Output the (X, Y) coordinate of the center of the cell containing the given text.  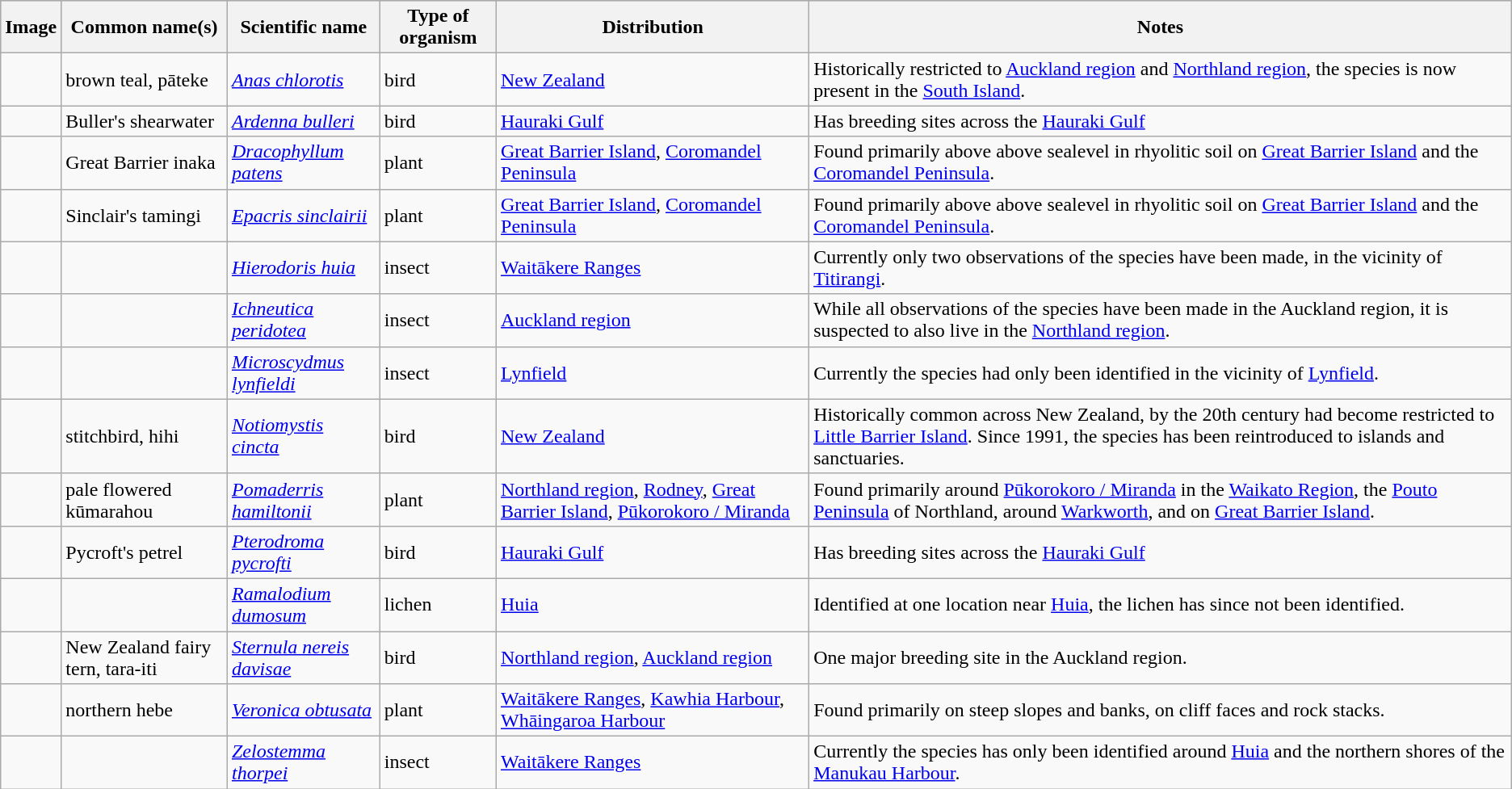
Distribution (653, 27)
Northland region, Auckland region (653, 657)
Scientific name (304, 27)
Huia (653, 604)
pale flowered kūmarahou (145, 499)
lichen (438, 604)
Pomaderris hamiltonii (304, 499)
brown teal, pāteke (145, 79)
Ardenna bulleri (304, 121)
Currently only two observations of the species have been made, in the vicinity of Titirangi. (1161, 268)
Common name(s) (145, 27)
Zelostemma thorpei (304, 762)
Found primarily on steep slopes and banks, on cliff faces and rock stacks. (1161, 711)
Great Barrier inaka (145, 163)
Notiomystis cincta (304, 436)
Veronica obtusata (304, 711)
Type of organism (438, 27)
Currently the species had only been identified in the vicinity of Lynfield. (1161, 373)
Lynfield (653, 373)
Northland region, Rodney, Great Barrier Island, Pūkorokoro / Miranda (653, 499)
Pycroft's petrel (145, 552)
Sinclair's tamingi (145, 215)
Pterodroma pycrofti (304, 552)
Sternula nereis davisae (304, 657)
Ramalodium dumosum (304, 604)
Auckland region (653, 320)
Historically restricted to Auckland region and Northland region, the species is now present in the South Island. (1161, 79)
stitchbird, hihi (145, 436)
While all observations of the species have been made in the Auckland region, it is suspected to also live in the Northland region. (1161, 320)
Image (31, 27)
Found primarily around Pūkorokoro / Miranda in the Waikato Region, the Pouto Peninsula of Northland, around Warkworth, and on Great Barrier Island. (1161, 499)
Notes (1161, 27)
One major breeding site in the Auckland region. (1161, 657)
Identified at one location near Huia, the lichen has since not been identified. (1161, 604)
Epacris sinclairii (304, 215)
Buller's shearwater (145, 121)
Currently the species has only been identified around Huia and the northern shores of the Manukau Harbour. (1161, 762)
northern hebe (145, 711)
Ichneutica peridotea (304, 320)
Anas chlorotis (304, 79)
Dracophyllum patens (304, 163)
Waitākere Ranges, Kawhia Harbour, Whāingaroa Harbour (653, 711)
Microscydmus lynfieldi (304, 373)
New Zealand fairy tern, tara-iti (145, 657)
Hierodoris huia (304, 268)
